Locate the cell with the specified text and output its (X, Y) center coordinate. 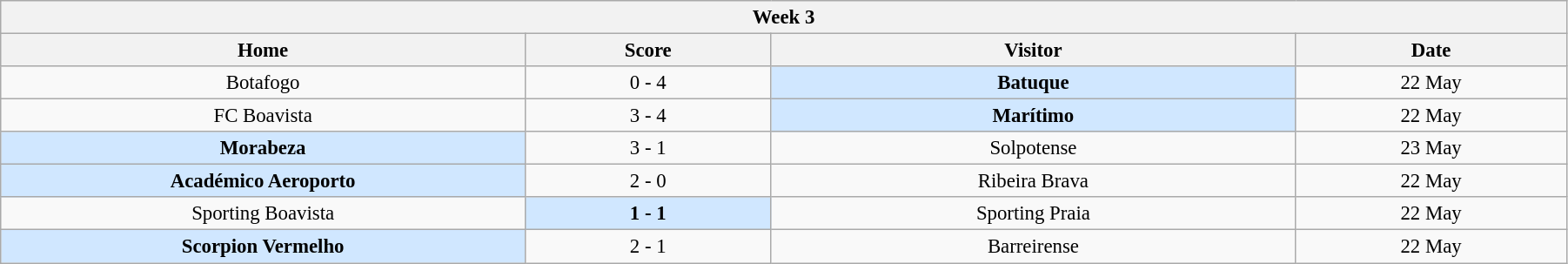
Académico Aeroporto (263, 181)
Score (647, 51)
2 - 1 (647, 247)
Date (1431, 51)
3 - 4 (647, 116)
Barreirense (1034, 247)
Scorpion Vermelho (263, 247)
Home (263, 51)
Botafogo (263, 83)
Week 3 (784, 17)
Marítimo (1034, 116)
Sporting Boavista (263, 213)
Visitor (1034, 51)
Sporting Praia (1034, 213)
0 - 4 (647, 83)
2 - 0 (647, 181)
Morabeza (263, 148)
23 May (1431, 148)
Solpotense (1034, 148)
3 - 1 (647, 148)
1 - 1 (647, 213)
Batuque (1034, 83)
Ribeira Brava (1034, 181)
FC Boavista (263, 116)
